Return (x, y) of the center of cell containing provided text 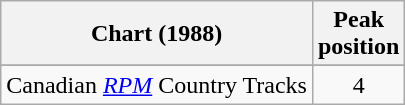
Chart (1988) (157, 34)
4 (358, 85)
Peakposition (358, 34)
Canadian RPM Country Tracks (157, 85)
